Capture the cell that displays the provided text and extract its (X, Y) central coordinate. 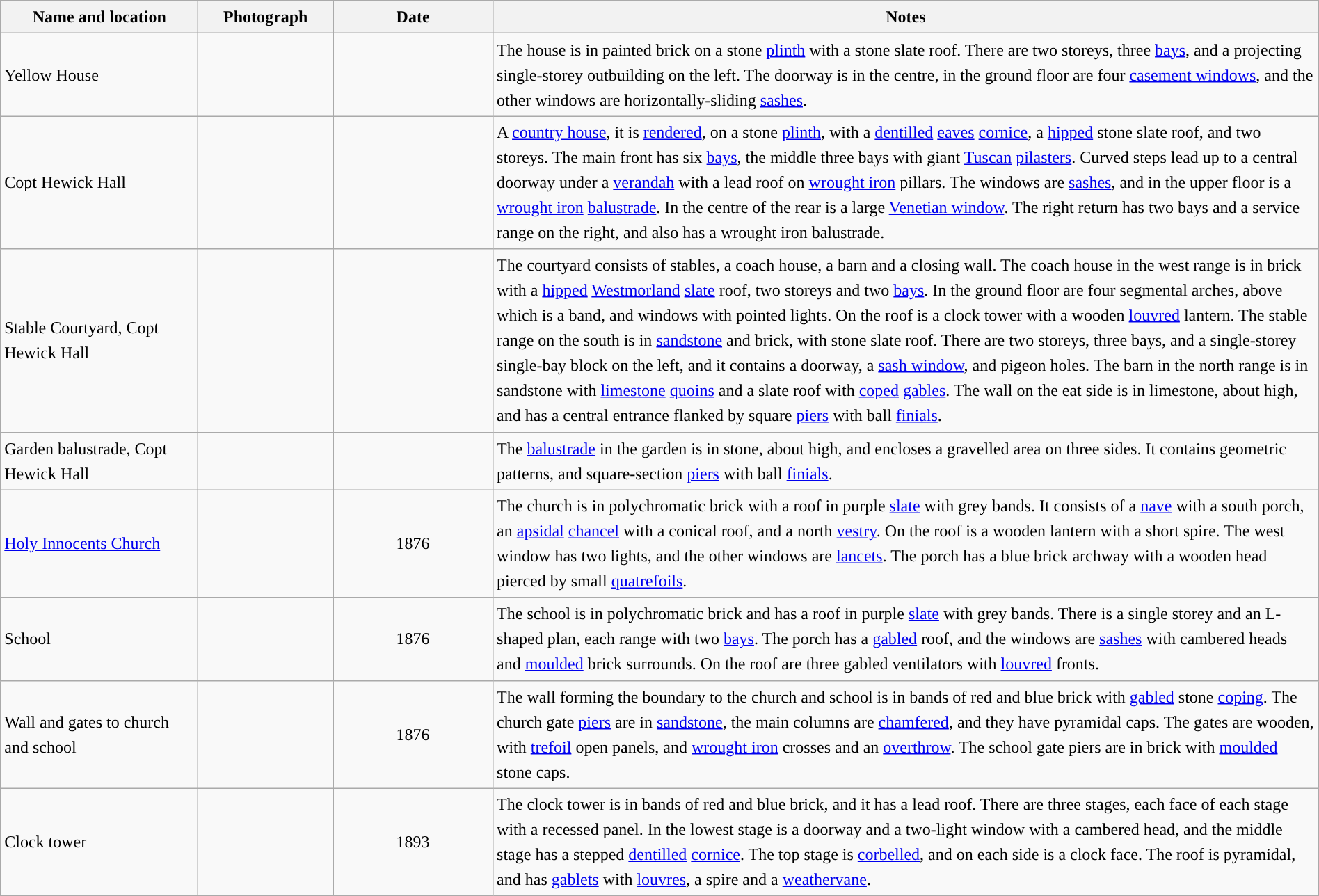
Copt Hewick Hall (99, 182)
School (99, 639)
Notes (906, 17)
Name and location (99, 17)
Garden balustrade, Copt Hewick Hall (99, 461)
Yellow House (99, 75)
Clock tower (99, 842)
1893 (413, 842)
Photograph (266, 17)
Date (413, 17)
Stable Courtyard, Copt Hewick Hall (99, 341)
Holy Innocents Church (99, 544)
Wall and gates to church and school (99, 735)
